Locate the cell with the specified text and output its (X, Y) center coordinate. 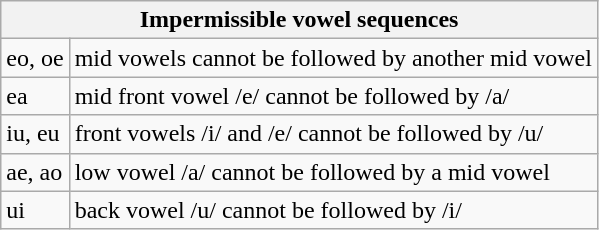
ui (35, 210)
iu, eu (35, 134)
front vowels /i/ and /e/ cannot be followed by /u/ (333, 134)
mid vowels cannot be followed by another mid vowel (333, 58)
ea (35, 96)
back vowel /u/ cannot be followed by /i/ (333, 210)
eo, oe (35, 58)
Impermissible vowel sequences (300, 20)
mid front vowel /e/ cannot be followed by /a/ (333, 96)
ae, ao (35, 172)
low vowel /a/ cannot be followed by a mid vowel (333, 172)
